Locate the cell with the specified text and output its [x, y] center coordinate. 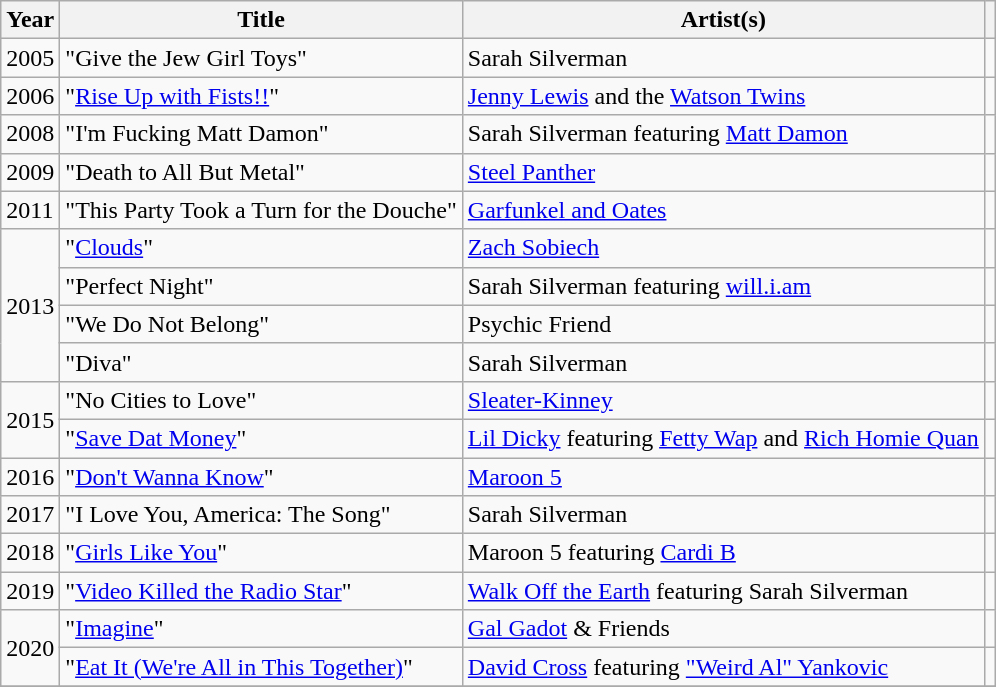
"Imagine" [262, 629]
2016 [30, 477]
2006 [30, 96]
"Death to All But Metal" [262, 172]
"No Cities to Love" [262, 400]
"Give the Jew Girl Toys" [262, 58]
2015 [30, 419]
"Don't Wanna Know" [262, 477]
2020 [30, 648]
"Save Dat Money" [262, 438]
2008 [30, 134]
Lil Dicky featuring Fetty Wap and Rich Homie Quan [723, 438]
2011 [30, 210]
"This Party Took a Turn for the Douche" [262, 210]
"We Do Not Belong" [262, 324]
Sarah Silverman featuring Matt Damon [723, 134]
2009 [30, 172]
Zach Sobiech [723, 248]
2005 [30, 58]
2018 [30, 553]
Walk Off the Earth featuring Sarah Silverman [723, 591]
"Rise Up with Fists!!" [262, 96]
2019 [30, 591]
Title [262, 20]
"Perfect Night" [262, 286]
David Cross featuring "Weird Al" Yankovic [723, 667]
Sleater-Kinney [723, 400]
"Eat It (We're All in This Together)" [262, 667]
"I'm Fucking Matt Damon" [262, 134]
Garfunkel and Oates [723, 210]
"I Love You, America: The Song" [262, 515]
Psychic Friend [723, 324]
Maroon 5 featuring Cardi B [723, 553]
Steel Panther [723, 172]
Jenny Lewis and the Watson Twins [723, 96]
2017 [30, 515]
"Girls Like You" [262, 553]
Year [30, 20]
"Diva" [262, 362]
"Video Killed the Radio Star" [262, 591]
Maroon 5 [723, 477]
Sarah Silverman featuring will.i.am [723, 286]
Artist(s) [723, 20]
Gal Gadot & Friends [723, 629]
"Clouds" [262, 248]
2013 [30, 305]
